Locate the cell with the specified text and output its (X, Y) center coordinate. 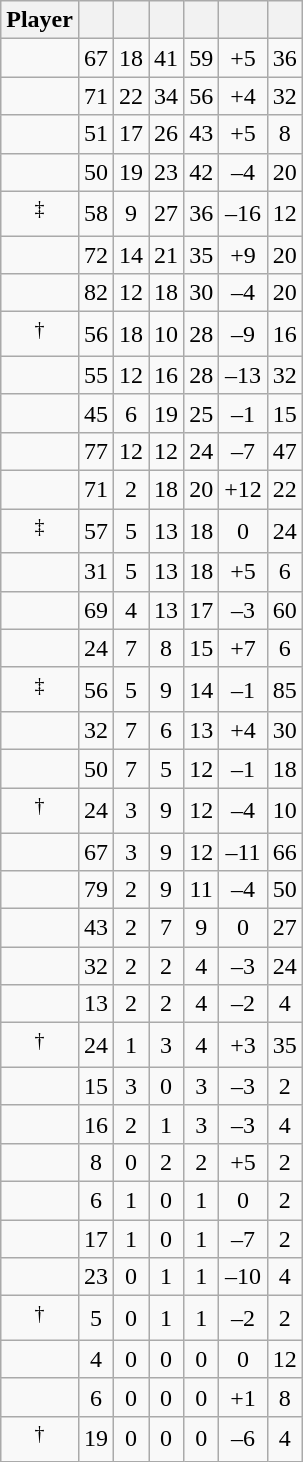
59 (202, 58)
–6 (244, 1438)
57 (96, 532)
26 (166, 134)
47 (284, 451)
42 (202, 172)
85 (284, 690)
31 (96, 572)
45 (96, 413)
+12 (244, 489)
+9 (244, 255)
+1 (244, 1397)
+3 (244, 1046)
72 (96, 255)
11 (202, 890)
55 (96, 375)
Player (40, 20)
–10 (244, 1277)
77 (96, 451)
25 (202, 413)
–9 (244, 334)
82 (96, 293)
51 (96, 134)
+7 (244, 648)
34 (166, 96)
–11 (244, 852)
60 (284, 610)
66 (284, 852)
58 (96, 214)
41 (166, 58)
69 (96, 610)
–16 (244, 214)
21 (166, 255)
–13 (244, 375)
79 (96, 890)
